Pinpoint the cell where the given text exists, returning its (x, y) midpoint coordinate. 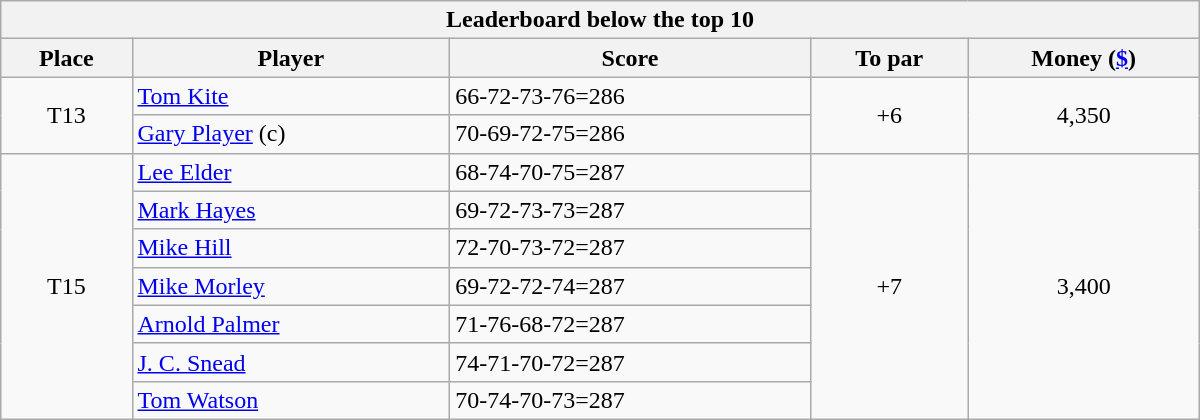
To par (889, 58)
Money ($) (1084, 58)
69-72-73-73=287 (630, 210)
70-69-72-75=286 (630, 134)
71-76-68-72=287 (630, 324)
Lee Elder (291, 172)
Arnold Palmer (291, 324)
T15 (66, 286)
Leaderboard below the top 10 (600, 20)
Player (291, 58)
Gary Player (c) (291, 134)
Place (66, 58)
70-74-70-73=287 (630, 400)
66-72-73-76=286 (630, 96)
T13 (66, 115)
+7 (889, 286)
+6 (889, 115)
Score (630, 58)
68-74-70-75=287 (630, 172)
Tom Watson (291, 400)
69-72-72-74=287 (630, 286)
3,400 (1084, 286)
4,350 (1084, 115)
74-71-70-72=287 (630, 362)
Tom Kite (291, 96)
Mark Hayes (291, 210)
72-70-73-72=287 (630, 248)
Mike Morley (291, 286)
Mike Hill (291, 248)
J. C. Snead (291, 362)
